Find where the given text appears and provide that cell's center as (X, Y) coordinate. 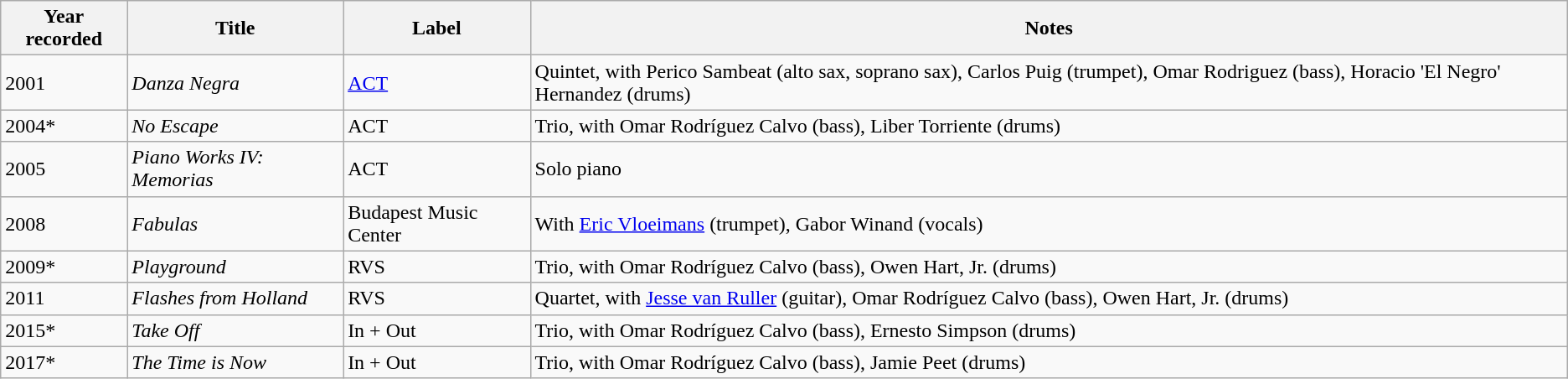
Notes (1049, 29)
The Time is Now (235, 362)
Title (235, 29)
Flashes from Holland (235, 299)
Trio, with Omar Rodríguez Calvo (bass), Liber Torriente (drums) (1049, 126)
Quartet, with Jesse van Ruller (guitar), Omar Rodríguez Calvo (bass), Owen Hart, Jr. (drums) (1049, 299)
Trio, with Omar Rodríguez Calvo (bass), Jamie Peet (drums) (1049, 362)
2005 (64, 169)
Solo piano (1049, 169)
Trio, with Omar Rodríguez Calvo (bass), Owen Hart, Jr. (drums) (1049, 267)
2015* (64, 330)
2004* (64, 126)
With Eric Vloeimans (trumpet), Gabor Winand (vocals) (1049, 223)
Piano Works IV: Memorias (235, 169)
No Escape (235, 126)
Quintet, with Perico Sambeat (alto sax, soprano sax), Carlos Puig (trumpet), Omar Rodriguez (bass), Horacio 'El Negro' Hernandez (drums) (1049, 82)
Trio, with Omar Rodríguez Calvo (bass), Ernesto Simpson (drums) (1049, 330)
Take Off (235, 330)
2011 (64, 299)
Playground (235, 267)
2017* (64, 362)
2008 (64, 223)
Label (437, 29)
2001 (64, 82)
Budapest Music Center (437, 223)
Danza Negra (235, 82)
2009* (64, 267)
Year recorded (64, 29)
Fabulas (235, 223)
